Return (X, Y) of the center of cell containing provided text 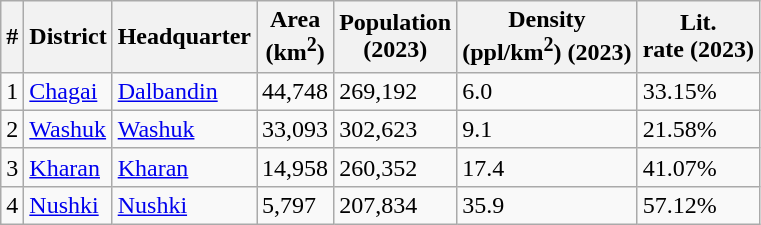
# (12, 37)
269,192 (396, 91)
Chagai (68, 91)
41.07% (698, 167)
4 (12, 205)
33,093 (296, 129)
Lit.rate (2023) (698, 37)
District (68, 37)
17.4 (547, 167)
Density(ppl/km2) (2023) (547, 37)
44,748 (296, 91)
3 (12, 167)
6.0 (547, 91)
21.58% (698, 129)
1 (12, 91)
5,797 (296, 205)
35.9 (547, 205)
Headquarter (184, 37)
57.12% (698, 205)
33.15% (698, 91)
207,834 (396, 205)
2 (12, 129)
Dalbandin (184, 91)
14,958 (296, 167)
Area(km2) (296, 37)
9.1 (547, 129)
302,623 (396, 129)
Population(2023) (396, 37)
260,352 (396, 167)
